Determine the [x, y] coordinate at the center of the cell enclosing the given text.  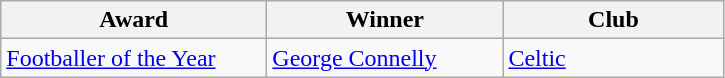
Award [134, 20]
Club [614, 20]
Footballer of the Year [134, 58]
Winner [385, 20]
George Connelly [385, 58]
Celtic [614, 58]
